Detect which cell encompasses the target text, then output its [x, y] center coordinate. 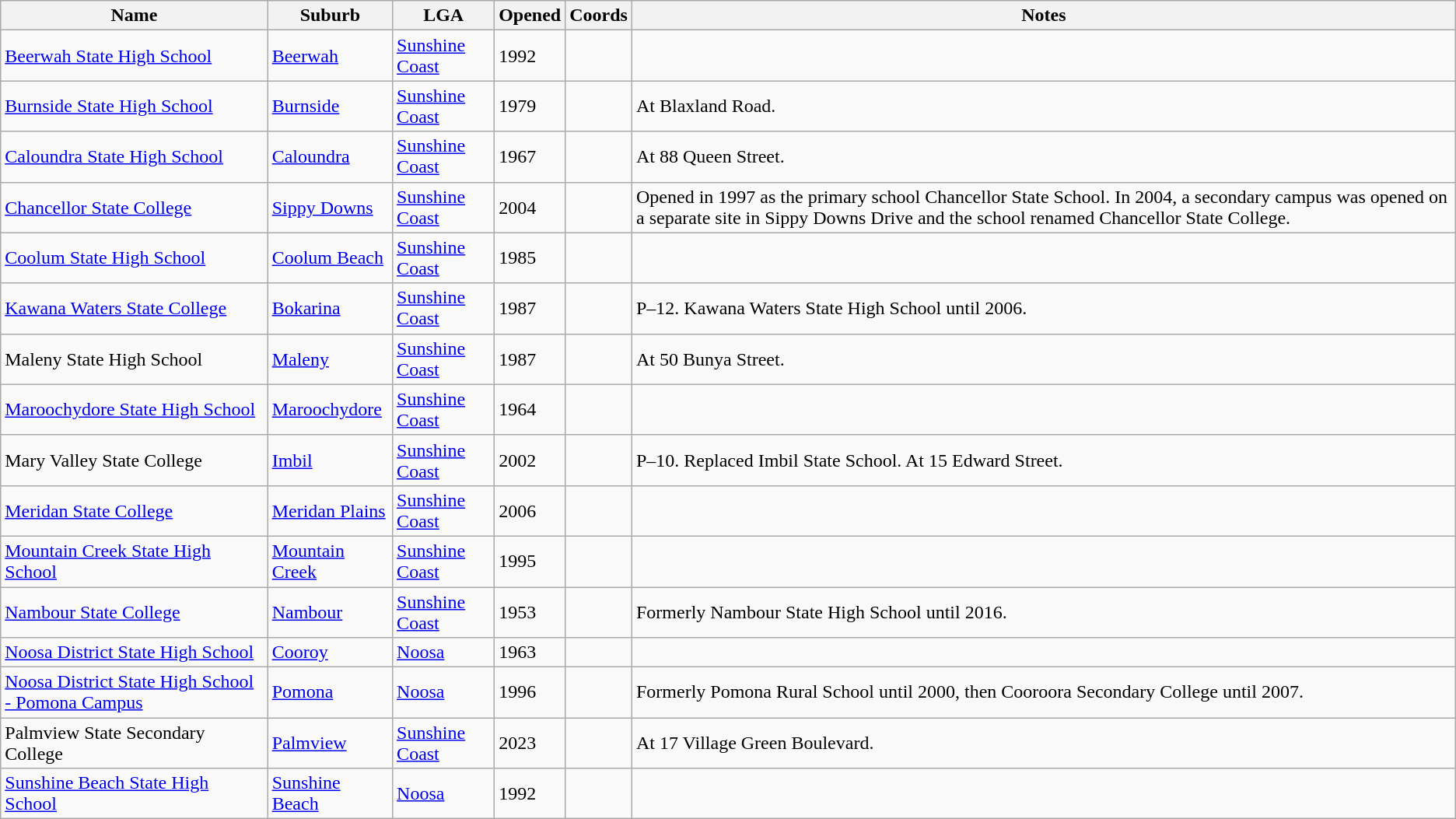
1953 [530, 611]
1964 [530, 409]
2023 [530, 744]
Sippy Downs [330, 207]
Mountain Creek State High School [134, 562]
1967 [530, 157]
Caloundra [330, 157]
Pomona [330, 692]
Sunshine Beach [330, 793]
1996 [530, 692]
Maleny [330, 359]
Beerwah [330, 56]
Mary Valley State College [134, 460]
Maroochydore [330, 409]
2006 [530, 510]
Kawana Waters State College [134, 308]
Maroochydore State High School [134, 409]
At 17 Village Green Boulevard. [1044, 744]
Nambour [330, 611]
2002 [530, 460]
At 88 Queen Street. [1044, 157]
Name [134, 16]
Coolum Beach [330, 258]
Bokarina [330, 308]
Cooroy [330, 653]
Coords [599, 16]
P–12. Kawana Waters State High School until 2006. [1044, 308]
Burnside [330, 106]
Notes [1044, 16]
Imbil [330, 460]
Meridan Plains [330, 510]
Burnside State High School [134, 106]
Meridan State College [134, 510]
Noosa District State High School - Pomona Campus [134, 692]
P–10. Replaced Imbil State School. At 15 Edward Street. [1044, 460]
Formerly Pomona Rural School until 2000, then Cooroora Secondary College until 2007. [1044, 692]
Beerwah State High School [134, 56]
1985 [530, 258]
Chancellor State College [134, 207]
1963 [530, 653]
LGA [443, 16]
Sunshine Beach State High School [134, 793]
2004 [530, 207]
Mountain Creek [330, 562]
Coolum State High School [134, 258]
Formerly Nambour State High School until 2016. [1044, 611]
Nambour State College [134, 611]
Maleny State High School [134, 359]
Palmview [330, 744]
Caloundra State High School [134, 157]
Suburb [330, 16]
Opened [530, 16]
Palmview State Secondary College [134, 744]
At Blaxland Road. [1044, 106]
1995 [530, 562]
Noosa District State High School [134, 653]
At 50 Bunya Street. [1044, 359]
1979 [530, 106]
